Extract the [x, y] coordinate from the center of the cell holding the provided text.  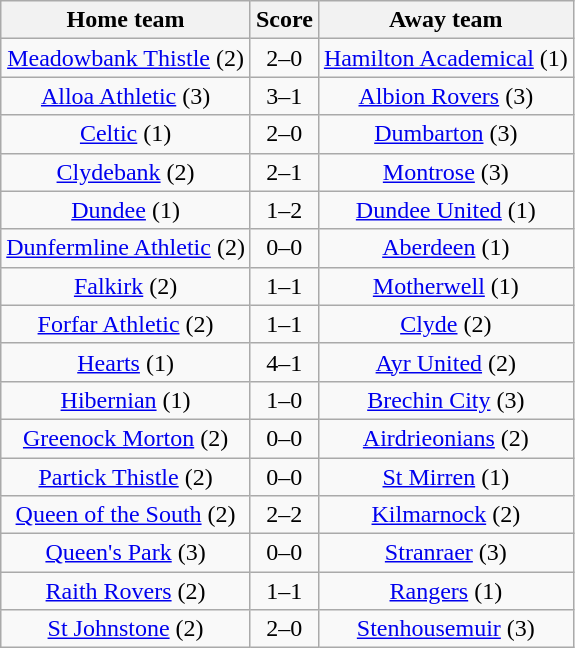
Score [284, 20]
Partick Thistle (2) [126, 477]
3–1 [284, 96]
Away team [446, 20]
Forfar Athletic (2) [126, 324]
Clyde (2) [446, 324]
4–1 [284, 362]
Clydebank (2) [126, 172]
Meadowbank Thistle (2) [126, 58]
Dundee (1) [126, 210]
Dunfermline Athletic (2) [126, 248]
St Mirren (1) [446, 477]
Airdrieonians (2) [446, 438]
Hearts (1) [126, 362]
St Johnstone (2) [126, 629]
Queen's Park (3) [126, 553]
Hamilton Academical (1) [446, 58]
Greenock Morton (2) [126, 438]
Aberdeen (1) [446, 248]
Home team [126, 20]
1–0 [284, 400]
Albion Rovers (3) [446, 96]
Brechin City (3) [446, 400]
Stranraer (3) [446, 553]
Stenhousemuir (3) [446, 629]
Hibernian (1) [126, 400]
Ayr United (2) [446, 362]
Dumbarton (3) [446, 134]
Motherwell (1) [446, 286]
Kilmarnock (2) [446, 515]
1–2 [284, 210]
Raith Rovers (2) [126, 591]
Alloa Athletic (3) [126, 96]
Falkirk (2) [126, 286]
Dundee United (1) [446, 210]
Queen of the South (2) [126, 515]
2–1 [284, 172]
Montrose (3) [446, 172]
2–2 [284, 515]
Celtic (1) [126, 134]
Rangers (1) [446, 591]
